Pinpoint the cell where the given text exists, returning its [X, Y] midpoint coordinate. 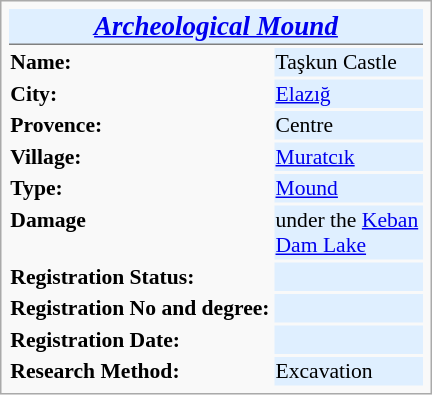
Registration No and degree: [140, 308]
Excavation [348, 371]
City: [140, 93]
Muratcık [348, 156]
Provence: [140, 125]
Type: [140, 188]
Registration Status: [140, 276]
Registration Date: [140, 339]
Centre [348, 125]
Elazığ [348, 93]
Damage [140, 232]
Village: [140, 156]
under the Keban Dam Lake [348, 232]
Mound [348, 188]
Taşkun Castle [348, 62]
Archeological Mound [216, 27]
Research Method: [140, 371]
Name: [140, 62]
